Return the (X, Y) coordinate for the center point of the cell that contains the specified text.  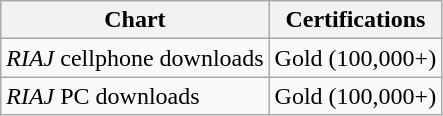
RIAJ cellphone downloads (135, 58)
Certifications (356, 20)
RIAJ PC downloads (135, 96)
Chart (135, 20)
